Pinpoint the cell where the given text exists, returning its [X, Y] midpoint coordinate. 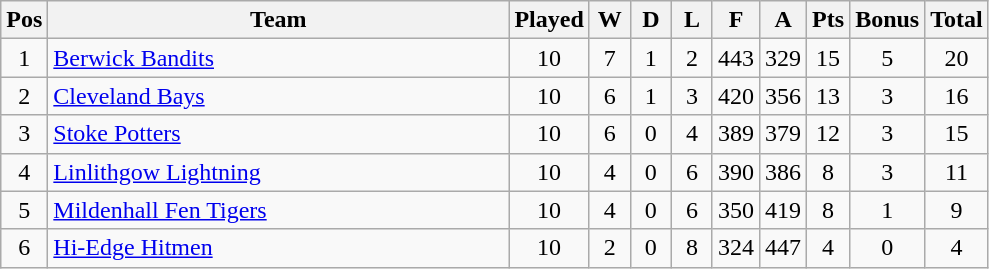
447 [784, 248]
386 [784, 172]
13 [828, 96]
443 [736, 58]
Mildenhall Fen Tigers [278, 210]
A [784, 20]
420 [736, 96]
20 [957, 58]
Berwick Bandits [278, 58]
350 [736, 210]
Pos [24, 20]
Cleveland Bays [278, 96]
356 [784, 96]
Team [278, 20]
Linlithgow Lightning [278, 172]
419 [784, 210]
W [610, 20]
16 [957, 96]
Total [957, 20]
9 [957, 210]
390 [736, 172]
324 [736, 248]
12 [828, 134]
329 [784, 58]
389 [736, 134]
379 [784, 134]
Hi-Edge Hitmen [278, 248]
Played [549, 20]
L [692, 20]
Bonus [888, 20]
D [650, 20]
11 [957, 172]
Pts [828, 20]
7 [610, 58]
Stoke Potters [278, 134]
F [736, 20]
